Identify which cell holds the provided text, then report its (X, Y) central coordinate. 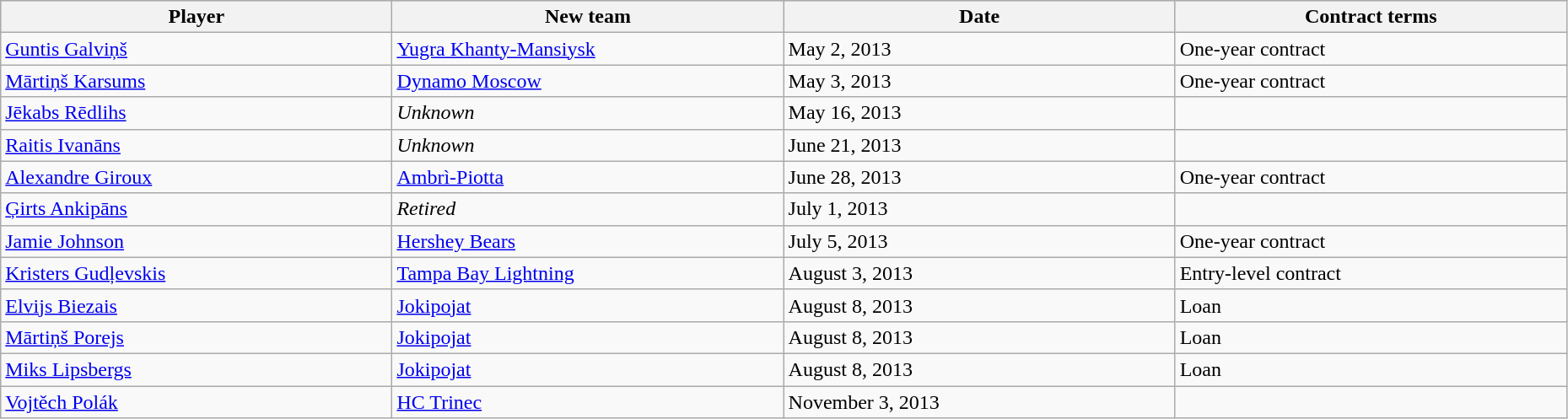
Dynamo Moscow (588, 81)
Raitis Ivanāns (197, 145)
Ambrì-Piotta (588, 177)
June 21, 2013 (979, 145)
Elvijs Biezais (197, 305)
Miks Lipsbergs (197, 369)
Hershey Bears (588, 241)
Guntis Galviņš (197, 49)
August 3, 2013 (979, 273)
May 2, 2013 (979, 49)
Kristers Gudļevskis (197, 273)
Jamie Johnson (197, 241)
Vojtěch Polák (197, 402)
Entry-level contract (1371, 273)
Yugra Khanty-Mansiysk (588, 49)
November 3, 2013 (979, 402)
Retired (588, 209)
July 1, 2013 (979, 209)
Contract terms (1371, 17)
July 5, 2013 (979, 241)
May 3, 2013 (979, 81)
Ģirts Ankipāns (197, 209)
June 28, 2013 (979, 177)
Mārtiņš Karsums (197, 81)
Alexandre Giroux (197, 177)
HC Trinec (588, 402)
May 16, 2013 (979, 113)
Tampa Bay Lightning (588, 273)
Jēkabs Rēdlihs (197, 113)
Player (197, 17)
Mārtiņš Porejs (197, 337)
New team (588, 17)
Date (979, 17)
